Locate the cell with the specified text and output its [X, Y] center coordinate. 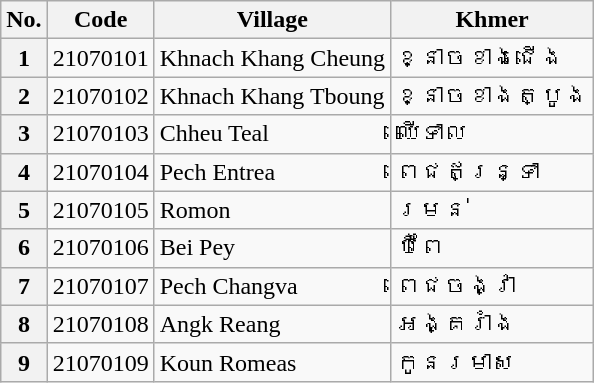
21070102 [100, 96]
21070106 [100, 248]
3 [24, 134]
កូនរមាស [492, 362]
4 [24, 172]
21070103 [100, 134]
8 [24, 324]
ពេជចង្វា [492, 286]
Code [100, 20]
ខ្នាចខាងត្បូង [492, 96]
21070109 [100, 362]
Koun Romeas [272, 362]
Angk Reang [272, 324]
បីពៃ [492, 248]
7 [24, 286]
ឈើទាល [492, 134]
Chheu Teal [272, 134]
Khmer [492, 20]
6 [24, 248]
21070101 [100, 58]
អង្គរាំង [492, 324]
5 [24, 210]
Romon [272, 210]
Bei Pey [272, 248]
ខ្នាចខាងជើង [492, 58]
2 [24, 96]
21070105 [100, 210]
No. [24, 20]
Khnach Khang Tboung [272, 96]
Village [272, 20]
21070107 [100, 286]
21070108 [100, 324]
រមន់ [492, 210]
21070104 [100, 172]
9 [24, 362]
Khnach Khang Cheung [272, 58]
ពេជឥន្ទ្រា [492, 172]
1 [24, 58]
Pech Changva [272, 286]
Pech Entrea [272, 172]
